Extract the (X, Y) coordinate from the center of the cell holding the provided text.  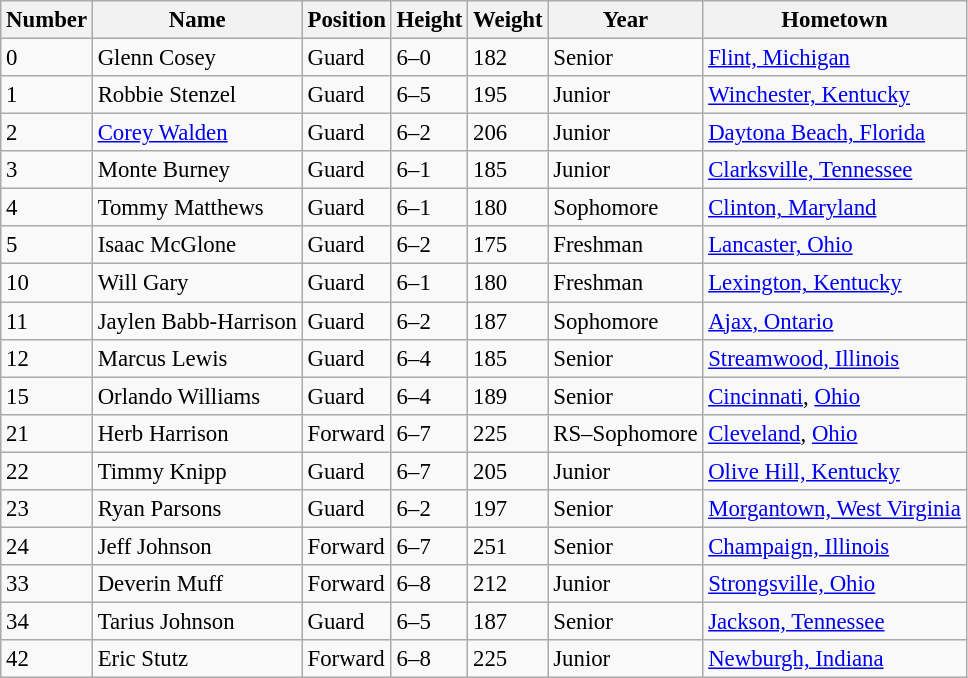
Jackson, Tennessee (834, 621)
Morgantown, West Virginia (834, 509)
Glenn Cosey (197, 58)
Eric Stutz (197, 659)
Monte Burney (197, 170)
175 (508, 245)
Year (626, 20)
Winchester, Kentucky (834, 95)
Tarius Johnson (197, 621)
Jaylen Babb-Harrison (197, 321)
Daytona Beach, Florida (834, 133)
Hometown (834, 20)
182 (508, 58)
Cleveland, Ohio (834, 433)
Deverin Muff (197, 584)
Clinton, Maryland (834, 208)
21 (47, 433)
Lancaster, Ohio (834, 245)
10 (47, 283)
Jeff Johnson (197, 546)
Will Gary (197, 283)
Height (429, 20)
Position (346, 20)
11 (47, 321)
Ajax, Ontario (834, 321)
Number (47, 20)
12 (47, 358)
212 (508, 584)
Isaac McGlone (197, 245)
Cincinnati, Ohio (834, 396)
Ryan Parsons (197, 509)
Strongsville, Ohio (834, 584)
33 (47, 584)
Name (197, 20)
Corey Walden (197, 133)
197 (508, 509)
Lexington, Kentucky (834, 283)
Newburgh, Indiana (834, 659)
Flint, Michigan (834, 58)
22 (47, 471)
5 (47, 245)
Robbie Stenzel (197, 95)
6–0 (429, 58)
195 (508, 95)
205 (508, 471)
3 (47, 170)
15 (47, 396)
23 (47, 509)
Tommy Matthews (197, 208)
Timmy Knipp (197, 471)
Olive Hill, Kentucky (834, 471)
Herb Harrison (197, 433)
Weight (508, 20)
24 (47, 546)
RS–Sophomore (626, 433)
Marcus Lewis (197, 358)
34 (47, 621)
1 (47, 95)
0 (47, 58)
Orlando Williams (197, 396)
Clarksville, Tennessee (834, 170)
Champaign, Illinois (834, 546)
206 (508, 133)
189 (508, 396)
2 (47, 133)
Streamwood, Illinois (834, 358)
42 (47, 659)
251 (508, 546)
4 (47, 208)
